For the text-containing cell, return its midpoint in [x, y] coordinate format. 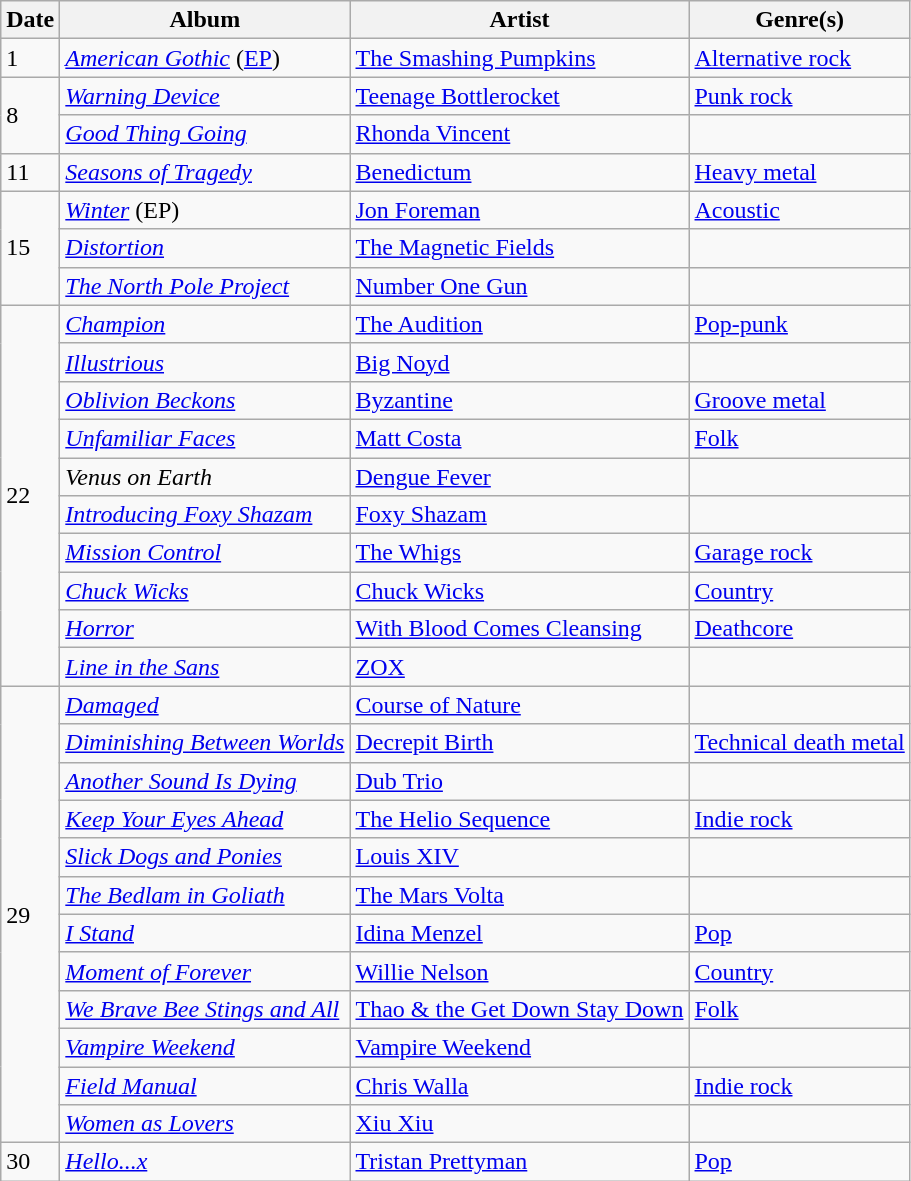
Good Thing Going [205, 134]
American Gothic (EP) [205, 58]
11 [30, 172]
Introducing Foxy Shazam [205, 515]
Women as Lovers [205, 1124]
The Mars Volta [520, 895]
Technical death metal [800, 743]
Number One Gun [520, 286]
Punk rock [800, 96]
Winter (EP) [205, 210]
The Magnetic Fields [520, 248]
Louis XIV [520, 857]
We Brave Bee Stings and All [205, 1009]
Thao & the Get Down Stay Down [520, 1009]
Another Sound Is Dying [205, 781]
Teenage Bottlerocket [520, 96]
Dub Trio [520, 781]
The Audition [520, 324]
Damaged [205, 705]
Oblivion Beckons [205, 400]
Venus on Earth [205, 477]
22 [30, 496]
Champion [205, 324]
Warning Device [205, 96]
Decrepit Birth [520, 743]
Garage rock [800, 553]
Idina Menzel [520, 933]
Field Manual [205, 1085]
I Stand [205, 933]
1 [30, 58]
8 [30, 115]
Acoustic [800, 210]
Dengue Fever [520, 477]
The Helio Sequence [520, 819]
Genre(s) [800, 20]
Byzantine [520, 400]
Rhonda Vincent [520, 134]
The North Pole Project [205, 286]
Jon Foreman [520, 210]
Mission Control [205, 553]
Seasons of Tragedy [205, 172]
Unfamiliar Faces [205, 438]
30 [30, 1162]
The Bedlam in Goliath [205, 895]
With Blood Comes Cleansing [520, 629]
Pop-punk [800, 324]
Album [205, 20]
Horror [205, 629]
Diminishing Between Worlds [205, 743]
Alternative rock [800, 58]
Moment of Forever [205, 971]
Line in the Sans [205, 667]
Big Noyd [520, 362]
Willie Nelson [520, 971]
Distortion [205, 248]
Benedictum [520, 172]
Date [30, 20]
Chris Walla [520, 1085]
Deathcore [800, 629]
The Smashing Pumpkins [520, 58]
Foxy Shazam [520, 515]
Tristan Prettyman [520, 1162]
15 [30, 248]
Groove metal [800, 400]
Artist [520, 20]
Xiu Xiu [520, 1124]
Keep Your Eyes Ahead [205, 819]
The Whigs [520, 553]
Slick Dogs and Ponies [205, 857]
Illustrious [205, 362]
29 [30, 914]
ZOX [520, 667]
Matt Costa [520, 438]
Course of Nature [520, 705]
Hello...x [205, 1162]
Heavy metal [800, 172]
